Locate the cell with the specified text and output its [X, Y] center coordinate. 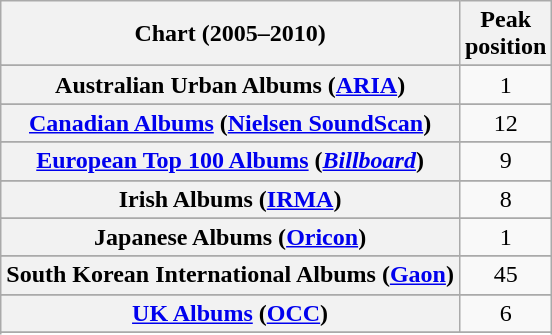
8 [505, 199]
Peakposition [505, 34]
South Korean International Albums (Gaon) [230, 275]
Canadian Albums (Nielsen SoundScan) [230, 123]
12 [505, 123]
Chart (2005–2010) [230, 34]
Australian Urban Albums (ARIA) [230, 85]
European Top 100 Albums (Billboard) [230, 161]
Japanese Albums (Oricon) [230, 237]
9 [505, 161]
Irish Albums (IRMA) [230, 199]
6 [505, 313]
UK Albums (OCC) [230, 313]
45 [505, 275]
